Extract the [x, y] coordinate from the center of the cell holding the provided text.  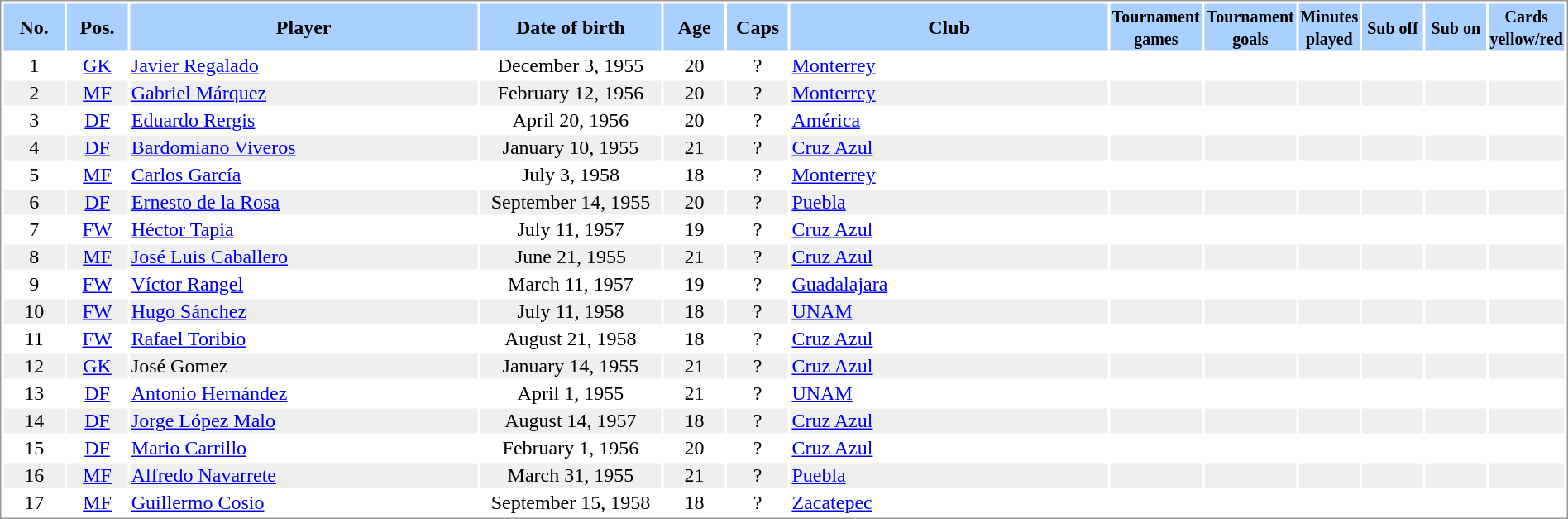
August 21, 1958 [571, 339]
February 1, 1956 [571, 448]
Mario Carrillo [304, 448]
Víctor Rangel [304, 284]
Caps [758, 26]
Guadalajara [949, 284]
José Gomez [304, 367]
Hugo Sánchez [304, 312]
Jorge López Malo [304, 421]
April 1, 1955 [571, 393]
Tournamentgoals [1250, 26]
3 [33, 120]
Age [695, 26]
Player [304, 26]
Zacatepec [949, 502]
Date of birth [571, 26]
17 [33, 502]
Tournamentgames [1156, 26]
September 14, 1955 [571, 203]
Sub on [1456, 26]
Sub off [1393, 26]
February 12, 1956 [571, 94]
Héctor Tapia [304, 229]
July 11, 1957 [571, 229]
Minutesplayed [1329, 26]
1 [33, 65]
4 [33, 148]
January 10, 1955 [571, 148]
December 3, 1955 [571, 65]
Guillermo Cosio [304, 502]
11 [33, 339]
12 [33, 367]
April 20, 1956 [571, 120]
7 [33, 229]
José Luis Caballero [304, 257]
9 [33, 284]
August 14, 1957 [571, 421]
March 31, 1955 [571, 476]
13 [33, 393]
2 [33, 94]
March 11, 1957 [571, 284]
Antonio Hernández [304, 393]
July 3, 1958 [571, 175]
Club [949, 26]
September 15, 1958 [571, 502]
16 [33, 476]
January 14, 1955 [571, 367]
June 21, 1955 [571, 257]
Bardomiano Viveros [304, 148]
Eduardo Rergis [304, 120]
Carlos García [304, 175]
Javier Regalado [304, 65]
América [949, 120]
Cardsyellow/red [1527, 26]
5 [33, 175]
14 [33, 421]
10 [33, 312]
Gabriel Márquez [304, 94]
Rafael Toribio [304, 339]
Pos. [98, 26]
No. [33, 26]
8 [33, 257]
Alfredo Navarrete [304, 476]
6 [33, 203]
15 [33, 448]
July 11, 1958 [571, 312]
Ernesto de la Rosa [304, 203]
